Extract the (x, y) coordinate from the center of the cell holding the provided text.  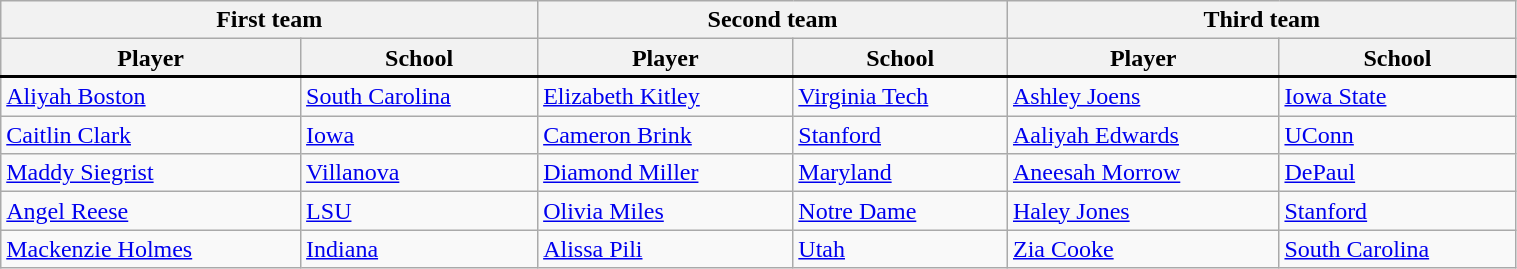
Elizabeth Kitley (666, 96)
First team (270, 20)
LSU (420, 211)
DePaul (1398, 173)
Ashley Joens (1142, 96)
Aneesah Morrow (1142, 173)
Iowa (420, 135)
Notre Dame (900, 211)
Villanova (420, 173)
UConn (1398, 135)
Third team (1262, 20)
Caitlin Clark (151, 135)
Second team (773, 20)
Angel Reese (151, 211)
Haley Jones (1142, 211)
Olivia Miles (666, 211)
Mackenzie Holmes (151, 249)
Virginia Tech (900, 96)
Maddy Siegrist (151, 173)
Diamond Miller (666, 173)
Cameron Brink (666, 135)
Maryland (900, 173)
Alissa Pili (666, 249)
Indiana (420, 249)
Iowa State (1398, 96)
Utah (900, 249)
Aaliyah Edwards (1142, 135)
Zia Cooke (1142, 249)
Aliyah Boston (151, 96)
